Determine the [x, y] coordinate at the center of the cell enclosing the given text.  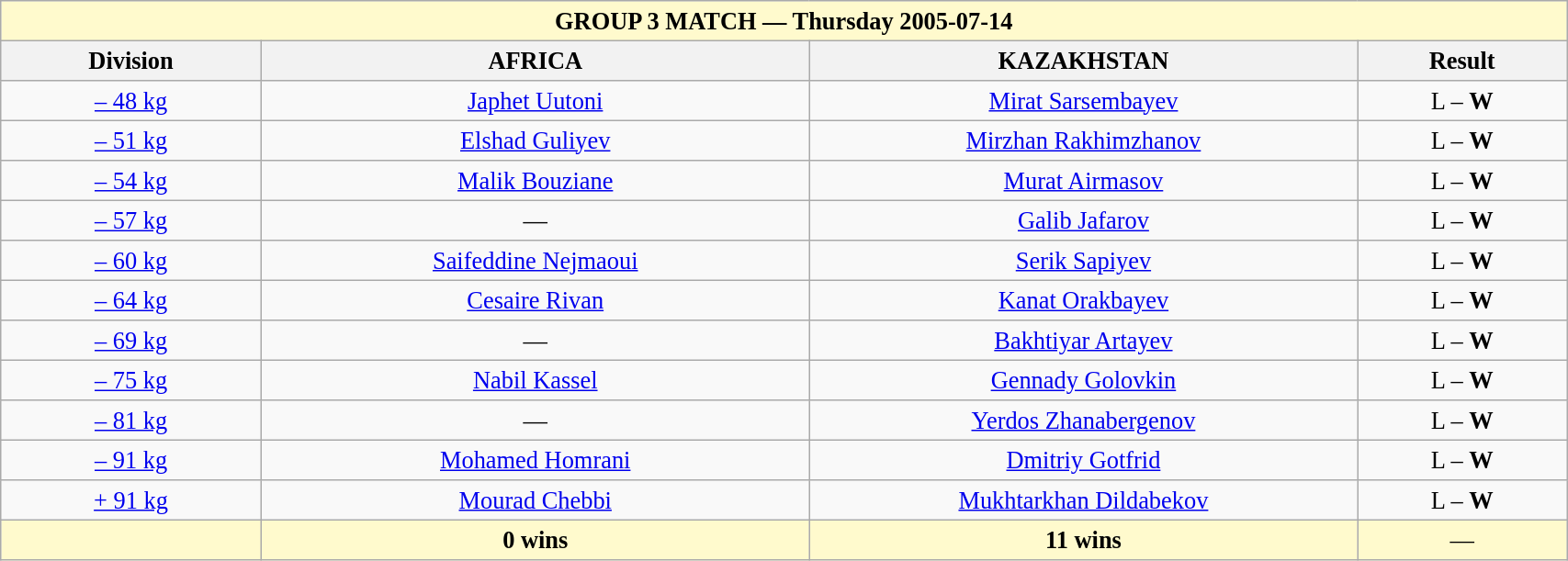
– 81 kg [131, 421]
GROUP 3 MATCH — Thursday 2005-07-14 [784, 20]
– 60 kg [131, 261]
Kanat Orakbayev [1084, 300]
– 91 kg [131, 460]
Division [131, 61]
Dmitriy Gotfrid [1084, 460]
Cesaire Rivan [535, 300]
Galib Jafarov [1084, 220]
Mirat Sarsembayev [1084, 100]
Mohamed Homrani [535, 460]
AFRICA [535, 61]
Result [1462, 61]
Murat Airmasov [1084, 181]
0 wins [535, 540]
Mukhtarkhan Dildabekov [1084, 500]
Malik Bouziane [535, 181]
– 51 kg [131, 140]
Saifeddine Nejmaoui [535, 261]
+ 91 kg [131, 500]
– 75 kg [131, 380]
Serik Sapiyev [1084, 261]
KAZAKHSTAN [1084, 61]
– 48 kg [131, 100]
– 54 kg [131, 181]
Mirzhan Rakhimzhanov [1084, 140]
– 57 kg [131, 220]
Mourad Chebbi [535, 500]
Japhet Uutoni [535, 100]
Gennady Golovkin [1084, 380]
Bakhtiyar Artayev [1084, 341]
Yerdos Zhanabergenov [1084, 421]
Elshad Guliyev [535, 140]
– 69 kg [131, 341]
11 wins [1084, 540]
Nabil Kassel [535, 380]
– 64 kg [131, 300]
